Provide the (X, Y) coordinate of the cell's center where the given text is located.  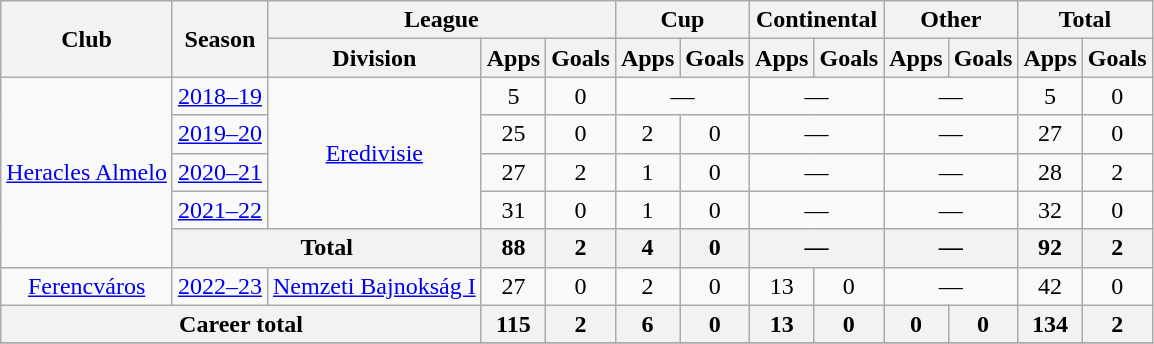
Career total (241, 324)
6 (647, 324)
134 (1050, 324)
31 (513, 210)
32 (1050, 210)
88 (513, 248)
Cup (682, 20)
Division (374, 58)
2018–19 (220, 96)
Eredivisie (374, 153)
2022–23 (220, 286)
2021–22 (220, 210)
28 (1050, 172)
Ferencváros (87, 286)
115 (513, 324)
Heracles Almelo (87, 172)
2020–21 (220, 172)
Club (87, 39)
42 (1050, 286)
2019–20 (220, 134)
92 (1050, 248)
4 (647, 248)
25 (513, 134)
League (441, 20)
Nemzeti Bajnokság I (374, 286)
Other (951, 20)
Season (220, 39)
Continental (817, 20)
